For the text-containing cell, return its midpoint in (X, Y) coordinate format. 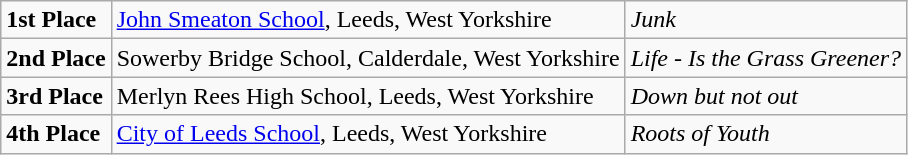
3rd Place (56, 96)
Roots of Youth (766, 134)
Sowerby Bridge School, Calderdale, West Yorkshire (368, 58)
John Smeaton School, Leeds, West Yorkshire (368, 20)
Merlyn Rees High School, Leeds, West Yorkshire (368, 96)
City of Leeds School, Leeds, West Yorkshire (368, 134)
4th Place (56, 134)
Junk (766, 20)
Down but not out (766, 96)
1st Place (56, 20)
Life - Is the Grass Greener? (766, 58)
2nd Place (56, 58)
